Locate the cell with the specified text and output its [x, y] center coordinate. 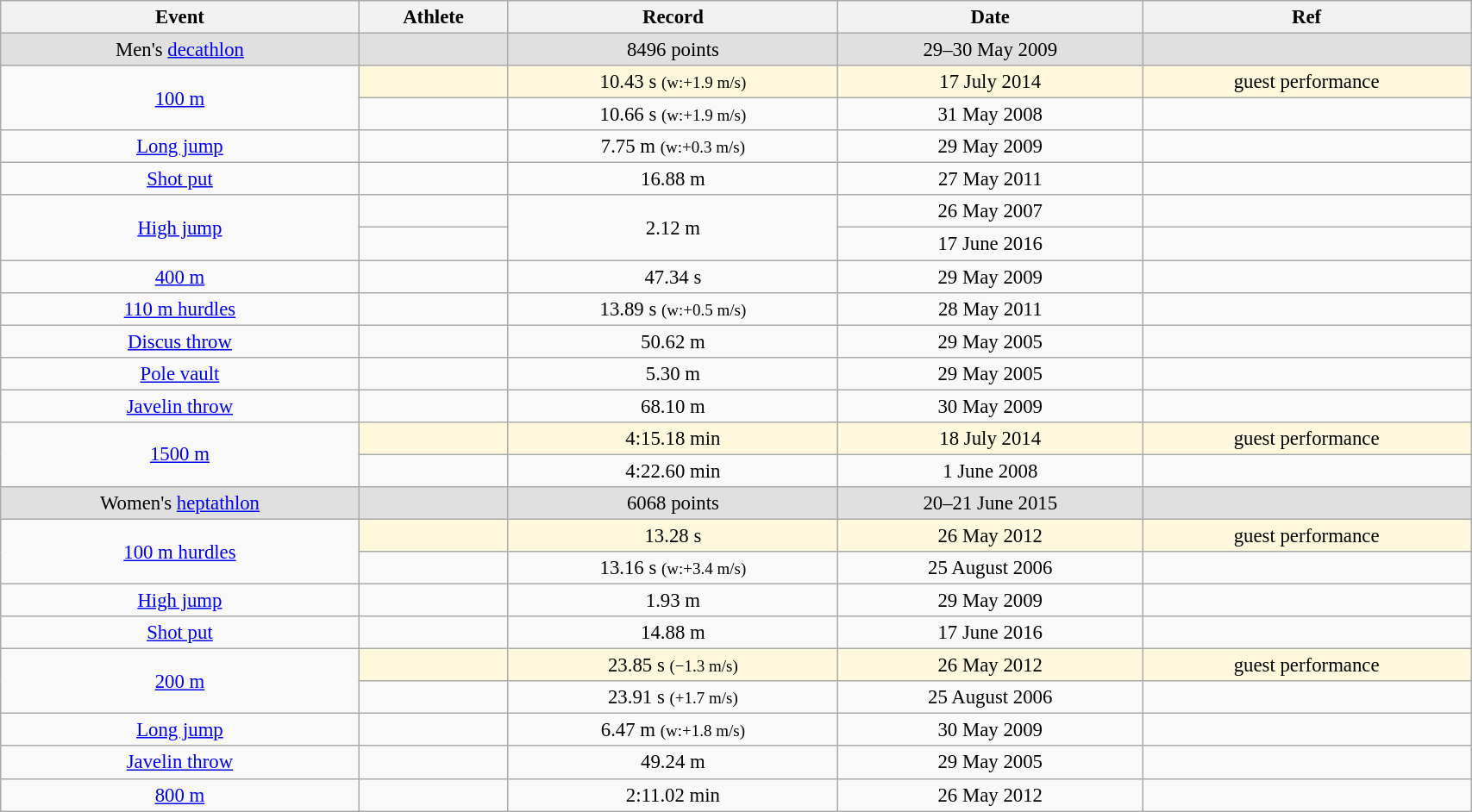
13.16 s (w:+3.4 m/s) [673, 568]
Event [179, 17]
31 May 2008 [990, 115]
400 m [179, 277]
20–21 June 2015 [990, 503]
10.66 s (w:+1.9 m/s) [673, 115]
28 May 2011 [990, 309]
13.89 s (w:+0.5 m/s) [673, 309]
17 July 2014 [990, 82]
27 May 2011 [990, 179]
23.85 s (−1.3 m/s) [673, 665]
Men's decathlon [179, 50]
5.30 m [673, 373]
Date [990, 17]
50.62 m [673, 341]
200 m [179, 681]
100 m hurdles [179, 552]
110 m hurdles [179, 309]
4:22.60 min [673, 471]
Women's heptathlon [179, 503]
14.88 m [673, 633]
1.93 m [673, 601]
Ref [1307, 17]
6068 points [673, 503]
Athlete [433, 17]
1 June 2008 [990, 471]
100 m [179, 98]
26 May 2007 [990, 211]
6.47 m (w:+1.8 m/s) [673, 730]
4:15.18 min [673, 439]
68.10 m [673, 406]
16.88 m [673, 179]
18 July 2014 [990, 439]
47.34 s [673, 277]
Record [673, 17]
1500 m [179, 455]
10.43 s (w:+1.9 m/s) [673, 82]
8496 points [673, 50]
13.28 s [673, 535]
2:11.02 min [673, 795]
7.75 m (w:+0.3 m/s) [673, 147]
800 m [179, 795]
2.12 m [673, 228]
Discus throw [179, 341]
49.24 m [673, 763]
Pole vault [179, 373]
23.91 s (+1.7 m/s) [673, 697]
29–30 May 2009 [990, 50]
